Find where the given text appears and provide that cell's center as (x, y) coordinate. 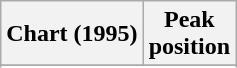
Peakposition (189, 34)
Chart (1995) (72, 34)
